Pinpoint the cell where the given text exists, returning its (X, Y) midpoint coordinate. 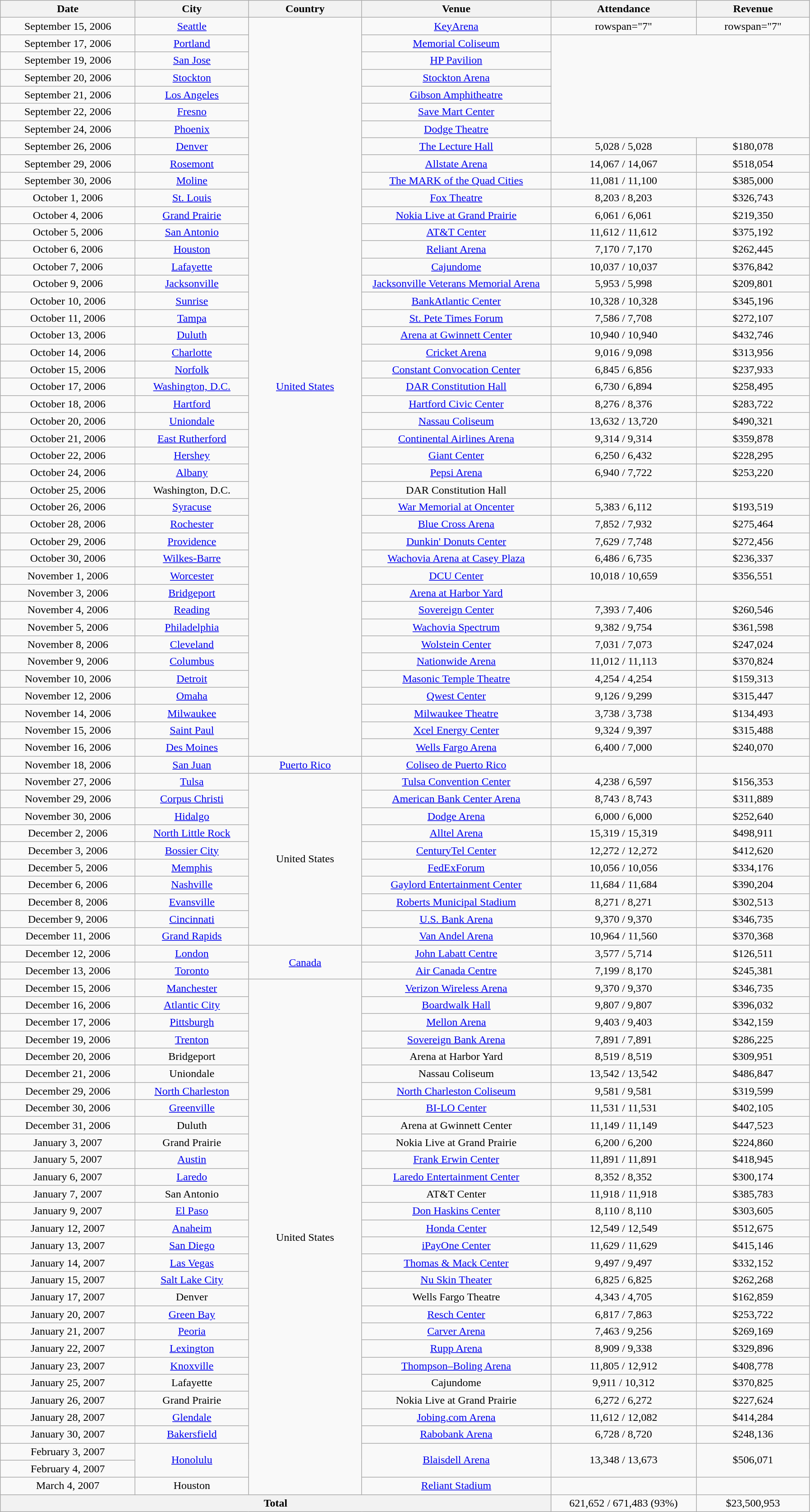
$396,032 (753, 1005)
Rupp Arena (456, 1349)
11,081 / 11,100 (623, 180)
$447,523 (753, 1125)
Thomas & Mack Center (456, 1262)
October 26, 2006 (68, 507)
7,199 / 8,170 (623, 971)
London (192, 953)
The MARK of the Quad Cities (456, 180)
Total (276, 1503)
10,056 / 10,056 (623, 868)
$402,105 (753, 1108)
Phoenix (192, 129)
Wolstein Center (456, 644)
3,738 / 3,738 (623, 713)
Moline (192, 180)
January 3, 2007 (68, 1142)
John Labatt Centre (456, 953)
CenturyTel Center (456, 851)
November 18, 2006 (68, 765)
$361,598 (753, 627)
8,276 / 8,376 (623, 404)
Nashville (192, 885)
$253,220 (753, 472)
BI-LO Center (456, 1108)
15,319 / 15,319 (623, 833)
Seattle (192, 26)
January 7, 2007 (68, 1194)
Austin (192, 1160)
$326,743 (753, 198)
Omaha (192, 696)
Cleveland (192, 644)
$224,860 (753, 1142)
7,629 / 7,748 (623, 541)
11,805 / 12,912 (623, 1366)
East Rutherford (192, 438)
Hidalgo (192, 816)
Pepsi Arena (456, 472)
Evansville (192, 902)
$414,284 (753, 1417)
November 16, 2006 (68, 747)
6,200 / 6,200 (623, 1142)
San Diego (192, 1245)
October 28, 2006 (68, 524)
January 30, 2007 (68, 1434)
13,348 / 13,673 (623, 1460)
Save Mart Center (456, 112)
October 14, 2006 (68, 352)
December 30, 2006 (68, 1108)
$209,801 (753, 284)
8,519 / 8,519 (623, 1057)
8,110 / 8,110 (623, 1211)
Lexington (192, 1349)
North Little Rock (192, 833)
$313,956 (753, 352)
The Lecture Hall (456, 146)
Venue (456, 9)
Tulsa (192, 782)
6,250 / 6,432 (623, 455)
5,953 / 5,998 (623, 284)
Laredo (192, 1177)
Constant Convocation Center (456, 370)
Des Moines (192, 747)
$356,551 (753, 576)
Air Canada Centre (456, 971)
December 11, 2006 (68, 936)
Green Bay (192, 1314)
$300,174 (753, 1177)
4,343 / 4,705 (623, 1297)
Hartford (192, 404)
7,852 / 7,932 (623, 524)
Salt Lake City (192, 1280)
10,964 / 11,560 (623, 936)
$23,500,953 (753, 1503)
January 17, 2007 (68, 1297)
11,891 / 11,891 (623, 1160)
11,629 / 11,629 (623, 1245)
December 21, 2006 (68, 1074)
$332,152 (753, 1262)
Laredo Entertainment Center (456, 1177)
City (192, 9)
Date (68, 9)
January 5, 2007 (68, 1160)
January 22, 2007 (68, 1349)
$311,889 (753, 799)
Cricket Arena (456, 352)
Toronto (192, 971)
February 4, 2007 (68, 1469)
Reading (192, 610)
September 17, 2006 (68, 43)
Rochester (192, 524)
$262,445 (753, 250)
6,272 / 6,272 (623, 1400)
Cincinnati (192, 919)
Saint Paul (192, 730)
Blue Cross Arena (456, 524)
Milwaukee Theatre (456, 713)
$247,024 (753, 644)
$180,078 (753, 146)
Don Haskins Center (456, 1211)
$376,842 (753, 267)
10,940 / 10,940 (623, 335)
$345,196 (753, 301)
Syracuse (192, 507)
Nu Skin Theater (456, 1280)
$240,070 (753, 747)
January 9, 2007 (68, 1211)
Honda Center (456, 1228)
$506,071 (753, 1460)
December 8, 2006 (68, 902)
11,149 / 11,149 (623, 1125)
8,271 / 8,271 (623, 902)
$315,488 (753, 730)
$248,136 (753, 1434)
Corpus Christi (192, 799)
Memorial Coliseum (456, 43)
December 29, 2006 (68, 1091)
5,028 / 5,028 (623, 146)
November 4, 2006 (68, 610)
Carver Arena (456, 1332)
October 18, 2006 (68, 404)
11,684 / 11,684 (623, 885)
$228,295 (753, 455)
7,891 / 7,891 (623, 1039)
$315,447 (753, 696)
$319,599 (753, 1091)
$408,778 (753, 1366)
November 27, 2006 (68, 782)
$498,911 (753, 833)
Atlantic City (192, 1005)
Pittsburgh (192, 1022)
6,061 / 6,061 (623, 215)
October 11, 2006 (68, 318)
December 19, 2006 (68, 1039)
$385,000 (753, 180)
North Charleston (192, 1091)
$269,169 (753, 1332)
6,400 / 7,000 (623, 747)
$126,511 (753, 953)
$272,456 (753, 541)
November 29, 2006 (68, 799)
Sunrise (192, 301)
U.S. Bank Arena (456, 919)
Wachovia Spectrum (456, 627)
$260,546 (753, 610)
7,170 / 7,170 (623, 250)
September 21, 2006 (68, 95)
March 4, 2007 (68, 1486)
Jacksonville Veterans Memorial Arena (456, 284)
$258,495 (753, 387)
$193,519 (753, 507)
8,203 / 8,203 (623, 198)
Portland (192, 43)
Blaisdell Arena (456, 1460)
$334,176 (753, 868)
$272,107 (753, 318)
January 15, 2007 (68, 1280)
Verizon Wireless Arena (456, 988)
December 12, 2006 (68, 953)
3,577 / 5,714 (623, 953)
$245,381 (753, 971)
Dodge Theatre (456, 129)
Fresno (192, 112)
Qwest Center (456, 696)
7,031 / 7,073 (623, 644)
$303,605 (753, 1211)
KeyArena (456, 26)
12,549 / 12,549 (623, 1228)
Reliant Arena (456, 250)
December 3, 2006 (68, 851)
November 12, 2006 (68, 696)
January 21, 2007 (68, 1332)
El Paso (192, 1211)
10,037 / 10,037 (623, 267)
October 10, 2006 (68, 301)
October 17, 2006 (68, 387)
Revenue (753, 9)
December 13, 2006 (68, 971)
FedExForum (456, 868)
$252,640 (753, 816)
11,531 / 11,531 (623, 1108)
$375,192 (753, 232)
9,016 / 9,098 (623, 352)
7,393 / 7,406 (623, 610)
Alltel Arena (456, 833)
November 9, 2006 (68, 661)
$309,951 (753, 1057)
9,911 / 10,312 (623, 1383)
Canada (305, 962)
Las Vegas (192, 1262)
October 22, 2006 (68, 455)
November 14, 2006 (68, 713)
11,918 / 11,918 (623, 1194)
Columbus (192, 661)
$418,945 (753, 1160)
Xcel Energy Center (456, 730)
Hartford Civic Center (456, 404)
$329,896 (753, 1349)
10,328 / 10,328 (623, 301)
December 17, 2006 (68, 1022)
San Juan (192, 765)
6,845 / 6,856 (623, 370)
Gaylord Entertainment Center (456, 885)
December 5, 2006 (68, 868)
11,012 / 11,113 (623, 661)
Mellon Arena (456, 1022)
9,581 / 9,581 (623, 1091)
October 25, 2006 (68, 490)
$412,620 (753, 851)
December 16, 2006 (68, 1005)
Roberts Municipal Stadium (456, 902)
December 15, 2006 (68, 988)
November 5, 2006 (68, 627)
$302,513 (753, 902)
$342,159 (753, 1022)
Worcester (192, 576)
October 1, 2006 (68, 198)
$512,675 (753, 1228)
Grand Rapids (192, 936)
January 20, 2007 (68, 1314)
6,817 / 7,863 (623, 1314)
Anaheim (192, 1228)
Giant Center (456, 455)
January 14, 2007 (68, 1262)
11,612 / 12,082 (623, 1417)
October 9, 2006 (68, 284)
January 6, 2007 (68, 1177)
October 7, 2006 (68, 267)
$370,368 (753, 936)
$432,746 (753, 335)
San Jose (192, 60)
Dodge Arena (456, 816)
Rabobank Arena (456, 1434)
Masonic Temple Theatre (456, 679)
9,807 / 9,807 (623, 1005)
January 23, 2007 (68, 1366)
October 13, 2006 (68, 335)
4,254 / 4,254 (623, 679)
St. Louis (192, 198)
$162,859 (753, 1297)
$490,321 (753, 421)
6,486 / 6,735 (623, 559)
$237,933 (753, 370)
$236,337 (753, 559)
Continental Airlines Arena (456, 438)
Milwaukee (192, 713)
January 12, 2007 (68, 1228)
Wilkes-Barre (192, 559)
October 29, 2006 (68, 541)
Detroit (192, 679)
Tampa (192, 318)
American Bank Center Arena (456, 799)
$227,624 (753, 1400)
$262,268 (753, 1280)
Sovereign Center (456, 610)
September 26, 2006 (68, 146)
September 15, 2006 (68, 26)
Gibson Amphitheatre (456, 95)
October 15, 2006 (68, 370)
Bossier City (192, 851)
November 8, 2006 (68, 644)
October 20, 2006 (68, 421)
13,632 / 13,720 (623, 421)
iPayOne Center (456, 1245)
9,497 / 9,497 (623, 1262)
December 31, 2006 (68, 1125)
Wells Fargo Theatre (456, 1297)
November 1, 2006 (68, 576)
Los Angeles (192, 95)
Wachovia Arena at Casey Plaza (456, 559)
Memphis (192, 868)
October 21, 2006 (68, 438)
Wells Fargo Arena (456, 747)
October 24, 2006 (68, 472)
$370,825 (753, 1383)
September 22, 2006 (68, 112)
North Charleston Coliseum (456, 1091)
September 20, 2006 (68, 78)
621,652 / 671,483 (93%) (623, 1503)
$486,847 (753, 1074)
December 2, 2006 (68, 833)
$390,204 (753, 885)
10,018 / 10,659 (623, 576)
Charlotte (192, 352)
September 30, 2006 (68, 180)
Thompson–Boling Arena (456, 1366)
St. Pete Times Forum (456, 318)
$159,313 (753, 679)
$415,146 (753, 1245)
January 13, 2007 (68, 1245)
9,403 / 9,403 (623, 1022)
September 29, 2006 (68, 163)
$370,824 (753, 661)
November 3, 2006 (68, 593)
Trenton (192, 1039)
8,743 / 8,743 (623, 799)
Honolulu (192, 1460)
$156,353 (753, 782)
Jacksonville (192, 284)
January 28, 2007 (68, 1417)
Puerto Rico (305, 765)
Reliant Stadium (456, 1486)
Greenville (192, 1108)
Sovereign Bank Arena (456, 1039)
9,126 / 9,299 (623, 696)
December 6, 2006 (68, 885)
February 3, 2007 (68, 1452)
Coliseo de Puerto Rico (456, 765)
Bakersfield (192, 1434)
January 25, 2007 (68, 1383)
November 10, 2006 (68, 679)
$134,493 (753, 713)
HP Pavilion (456, 60)
$275,464 (753, 524)
6,000 / 6,000 (623, 816)
6,728 / 8,720 (623, 1434)
$283,722 (753, 404)
Hershey (192, 455)
War Memorial at Oncenter (456, 507)
DCU Center (456, 576)
$253,722 (753, 1314)
5,383 / 6,112 (623, 507)
Allstate Arena (456, 163)
Attendance (623, 9)
Peoria (192, 1332)
6,940 / 7,722 (623, 472)
January 26, 2007 (68, 1400)
$518,054 (753, 163)
December 20, 2006 (68, 1057)
Fox Theatre (456, 198)
Tulsa Convention Center (456, 782)
Stockton (192, 78)
Albany (192, 472)
Philadelphia (192, 627)
October 30, 2006 (68, 559)
October 5, 2006 (68, 232)
November 15, 2006 (68, 730)
6,825 / 6,825 (623, 1280)
Stockton Arena (456, 78)
Nationwide Arena (456, 661)
11,612 / 11,612 (623, 232)
Manchester (192, 988)
Resch Center (456, 1314)
Frank Erwin Center (456, 1160)
Providence (192, 541)
Knoxville (192, 1366)
9,314 / 9,314 (623, 438)
$359,878 (753, 438)
Glendale (192, 1417)
BankAtlantic Center (456, 301)
9,382 / 9,754 (623, 627)
Norfolk (192, 370)
$286,225 (753, 1039)
$385,783 (753, 1194)
December 9, 2006 (68, 919)
8,352 / 8,352 (623, 1177)
Rosemont (192, 163)
Country (305, 9)
Jobing.com Arena (456, 1417)
12,272 / 12,272 (623, 851)
9,324 / 9,397 (623, 730)
13,542 / 13,542 (623, 1074)
Van Andel Arena (456, 936)
6,730 / 6,894 (623, 387)
October 6, 2006 (68, 250)
$219,350 (753, 215)
Dunkin' Donuts Center (456, 541)
8,909 / 9,338 (623, 1349)
November 30, 2006 (68, 816)
7,463 / 9,256 (623, 1332)
7,586 / 7,708 (623, 318)
14,067 / 14,067 (623, 163)
Boardwalk Hall (456, 1005)
September 24, 2006 (68, 129)
October 4, 2006 (68, 215)
4,238 / 6,597 (623, 782)
September 19, 2006 (68, 60)
